For the text-containing cell, return its midpoint in [X, Y] coordinate format. 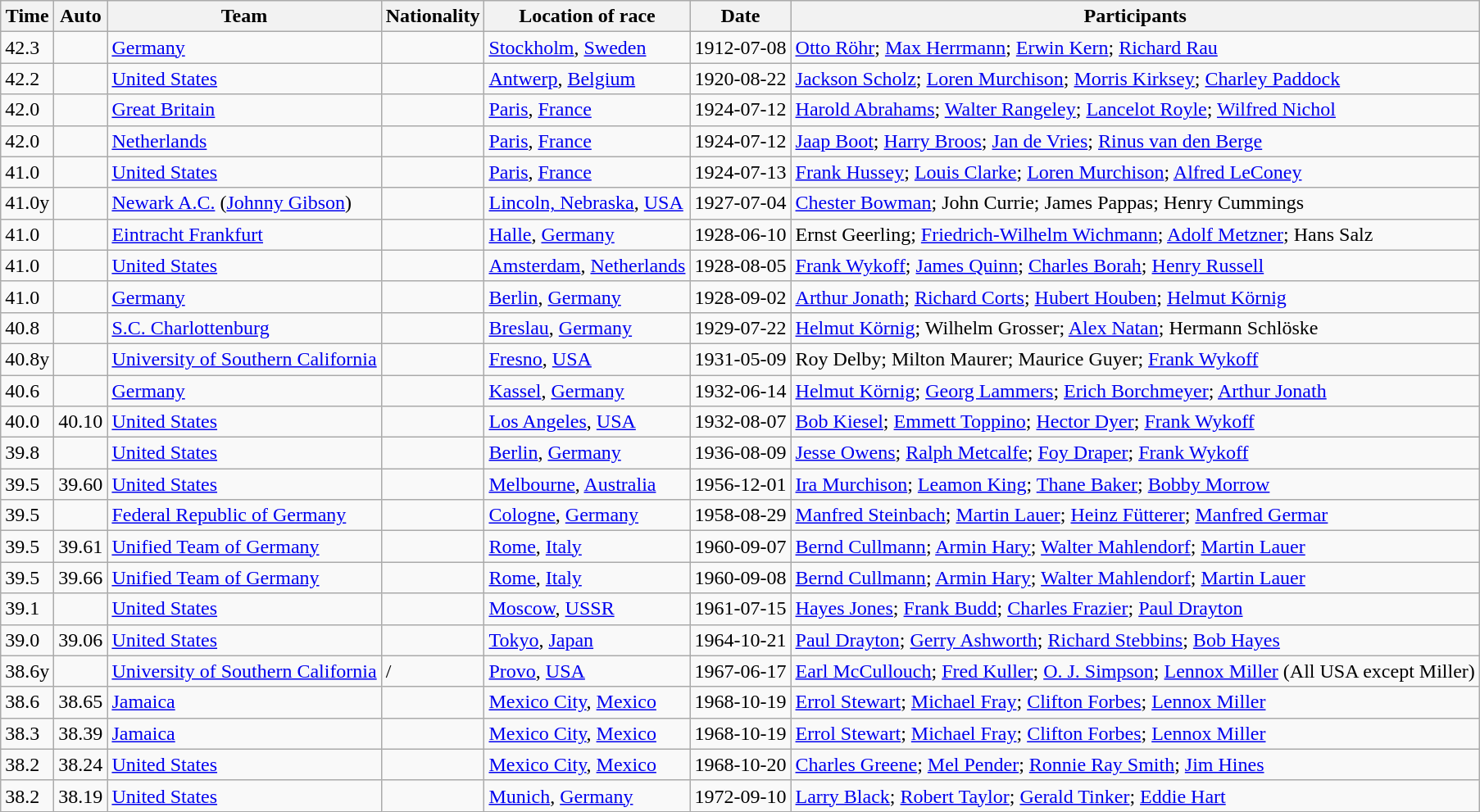
Tokyo, Japan [587, 640]
Manfred Steinbach; Martin Lauer; Heinz Fütterer; Manfred Germar [1135, 515]
1932-08-07 [741, 422]
1927-07-04 [741, 203]
Date [741, 16]
1968-10-20 [741, 764]
42.3 [28, 48]
Jesse Owens; Ralph Metcalfe; Foy Draper; Frank Wykoff [1135, 453]
Chester Bowman; John Currie; James Pappas; Henry Cummings [1135, 203]
Roy Delby; Milton Maurer; Maurice Guyer; Frank Wykoff [1135, 359]
Antwerp, Belgium [587, 79]
Earl McCullouch; Fred Kuller; O. J. Simpson; Lennox Miller (All USA except Miller) [1135, 671]
Netherlands [244, 141]
Larry Black; Robert Taylor; Gerald Tinker; Eddie Hart [1135, 796]
Fresno, USA [587, 359]
38.24 [80, 764]
1964-10-21 [741, 640]
Otto Röhr; Max Herrmann; Erwin Kern; Richard Rau [1135, 48]
1936-08-09 [741, 453]
Kassel, Germany [587, 391]
Jackson Scholz; Loren Murchison; Morris Kirksey; Charley Paddock [1135, 79]
40.8y [28, 359]
39.1 [28, 609]
Participants [1135, 16]
Great Britain [244, 110]
Paul Drayton; Gerry Ashworth; Richard Stebbins; Bob Hayes [1135, 640]
Frank Wykoff; James Quinn; Charles Borah; Henry Russell [1135, 265]
40.0 [28, 422]
Ira Murchison; Leamon King; Thane Baker; Bobby Morrow [1135, 484]
1929-07-22 [741, 328]
Charles Greene; Mel Pender; Ronnie Ray Smith; Jim Hines [1135, 764]
Jaap Boot; Harry Broos; Jan de Vries; Rinus van den Berge [1135, 141]
Los Angeles, USA [587, 422]
Nationality [433, 16]
Federal Republic of Germany [244, 515]
Time [28, 16]
Location of race [587, 16]
1958-08-29 [741, 515]
38.3 [28, 733]
Cologne, Germany [587, 515]
Harold Abrahams; Walter Rangeley; Lancelot Royle; Wilfred Nichol [1135, 110]
1961-07-15 [741, 609]
41.0y [28, 203]
39.06 [80, 640]
39.0 [28, 640]
39.61 [80, 547]
40.6 [28, 391]
1960-09-07 [741, 547]
38.39 [80, 733]
1960-09-08 [741, 578]
38.6y [28, 671]
40.8 [28, 328]
Provo, USA [587, 671]
Amsterdam, Netherlands [587, 265]
40.10 [80, 422]
S.C. Charlottenburg [244, 328]
1912-07-08 [741, 48]
Frank Hussey; Louis Clarke; Loren Murchison; Alfred LeConey [1135, 172]
38.65 [80, 702]
1928-06-10 [741, 234]
1928-09-02 [741, 297]
Munich, Germany [587, 796]
38.6 [28, 702]
/ [433, 671]
Hayes Jones; Frank Budd; Charles Frazier; Paul Drayton [1135, 609]
39.8 [28, 453]
Moscow, USSR [587, 609]
39.60 [80, 484]
Arthur Jonath; Richard Corts; Hubert Houben; Helmut Körnig [1135, 297]
Lincoln, Nebraska, USA [587, 203]
1967-06-17 [741, 671]
Team [244, 16]
1924-07-13 [741, 172]
Helmut Körnig; Wilhelm Grosser; Alex Natan; Hermann Schlöske [1135, 328]
1931-05-09 [741, 359]
Ernst Geerling; Friedrich-Wilhelm Wichmann; Adolf Metzner; Hans Salz [1135, 234]
1928-08-05 [741, 265]
39.66 [80, 578]
Breslau, Germany [587, 328]
1920-08-22 [741, 79]
Helmut Körnig; Georg Lammers; Erich Borchmeyer; Arthur Jonath [1135, 391]
Newark A.C. (Johnny Gibson) [244, 203]
1932-06-14 [741, 391]
Halle, Germany [587, 234]
1972-09-10 [741, 796]
Stockholm, Sweden [587, 48]
Eintracht Frankfurt [244, 234]
38.19 [80, 796]
42.2 [28, 79]
Auto [80, 16]
Bob Kiesel; Emmett Toppino; Hector Dyer; Frank Wykoff [1135, 422]
1956-12-01 [741, 484]
Melbourne, Australia [587, 484]
